Find where the given text appears and provide that cell's center as (X, Y) coordinate. 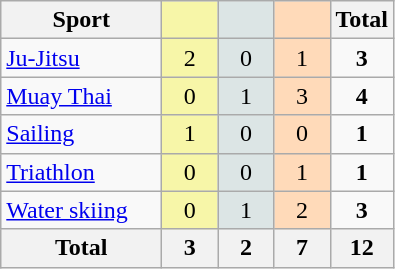
Water skiing (82, 210)
Sailing (82, 134)
Muay Thai (82, 96)
Sport (82, 20)
Triathlon (82, 172)
4 (362, 96)
Ju-Jitsu (82, 58)
7 (302, 248)
12 (362, 248)
